Provide the (X, Y) coordinate of the cell's center where the given text is located.  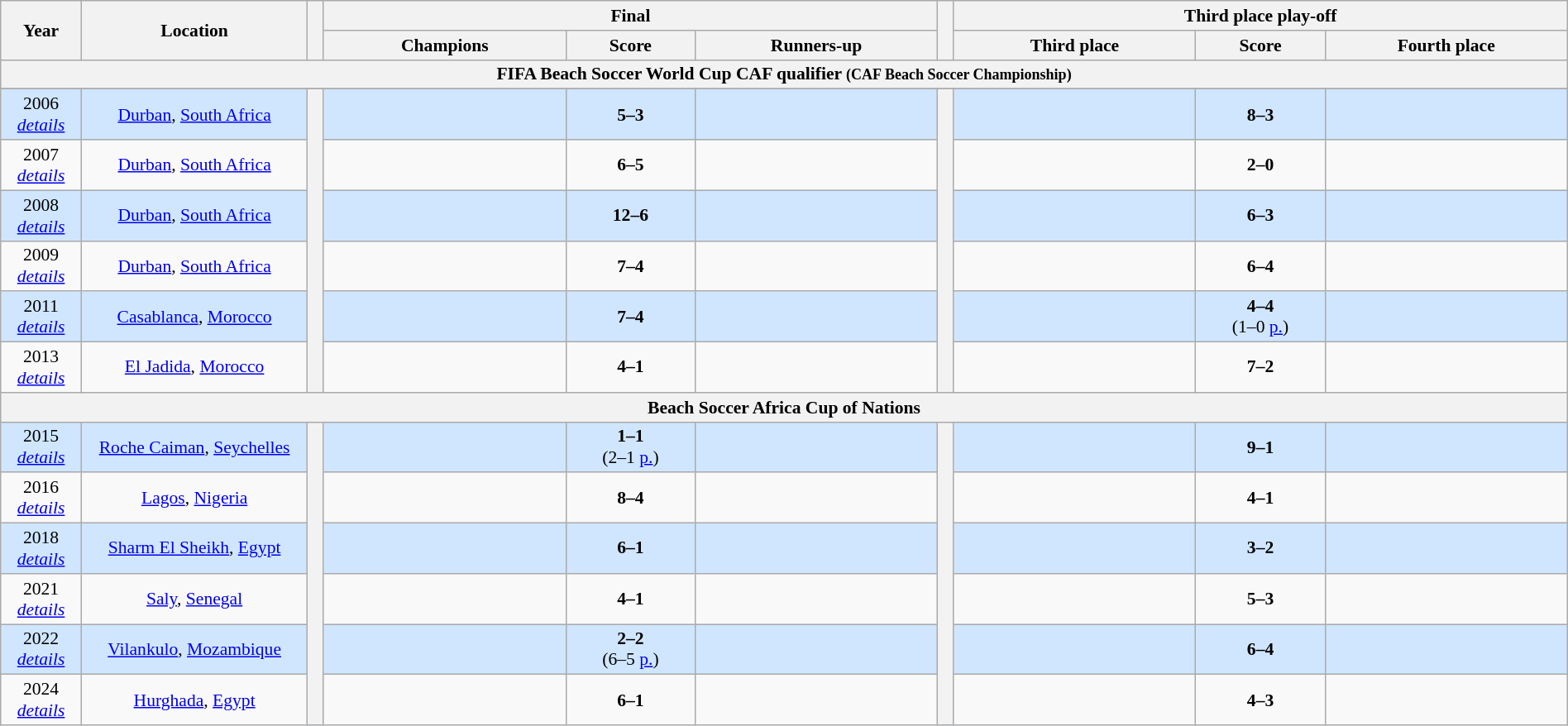
4–3 (1260, 700)
12–6 (630, 215)
2008details (41, 215)
4–4 (1–0 p.) (1260, 318)
2009details (41, 266)
FIFA Beach Soccer World Cup CAF qualifier (CAF Beach Soccer Championship) (784, 74)
8–4 (630, 498)
2015details (41, 447)
2024details (41, 700)
6–5 (630, 165)
2–2 (6–5 p.) (630, 650)
2011details (41, 318)
2–0 (1260, 165)
2022details (41, 650)
Beach Soccer Africa Cup of Nations (784, 408)
2007details (41, 165)
2016details (41, 498)
Location (194, 30)
Lagos, Nigeria (194, 498)
Third place (1075, 45)
6–3 (1260, 215)
Year (41, 30)
2018details (41, 549)
8–3 (1260, 114)
Final (630, 16)
Third place play-off (1260, 16)
2013details (41, 367)
El Jadida, Morocco (194, 367)
9–1 (1260, 447)
Hurghada, Egypt (194, 700)
1–1 (2–1 p.) (630, 447)
3–2 (1260, 549)
Roche Caiman, Seychelles (194, 447)
Fourth place (1446, 45)
Runners-up (817, 45)
Saly, Senegal (194, 599)
Champions (445, 45)
Sharm El Sheikh, Egypt (194, 549)
2021details (41, 599)
Vilankulo, Mozambique (194, 650)
7–2 (1260, 367)
Casablanca, Morocco (194, 318)
2006details (41, 114)
